Search for the cell housing the specified text and yield its [X, Y] center coordinate. 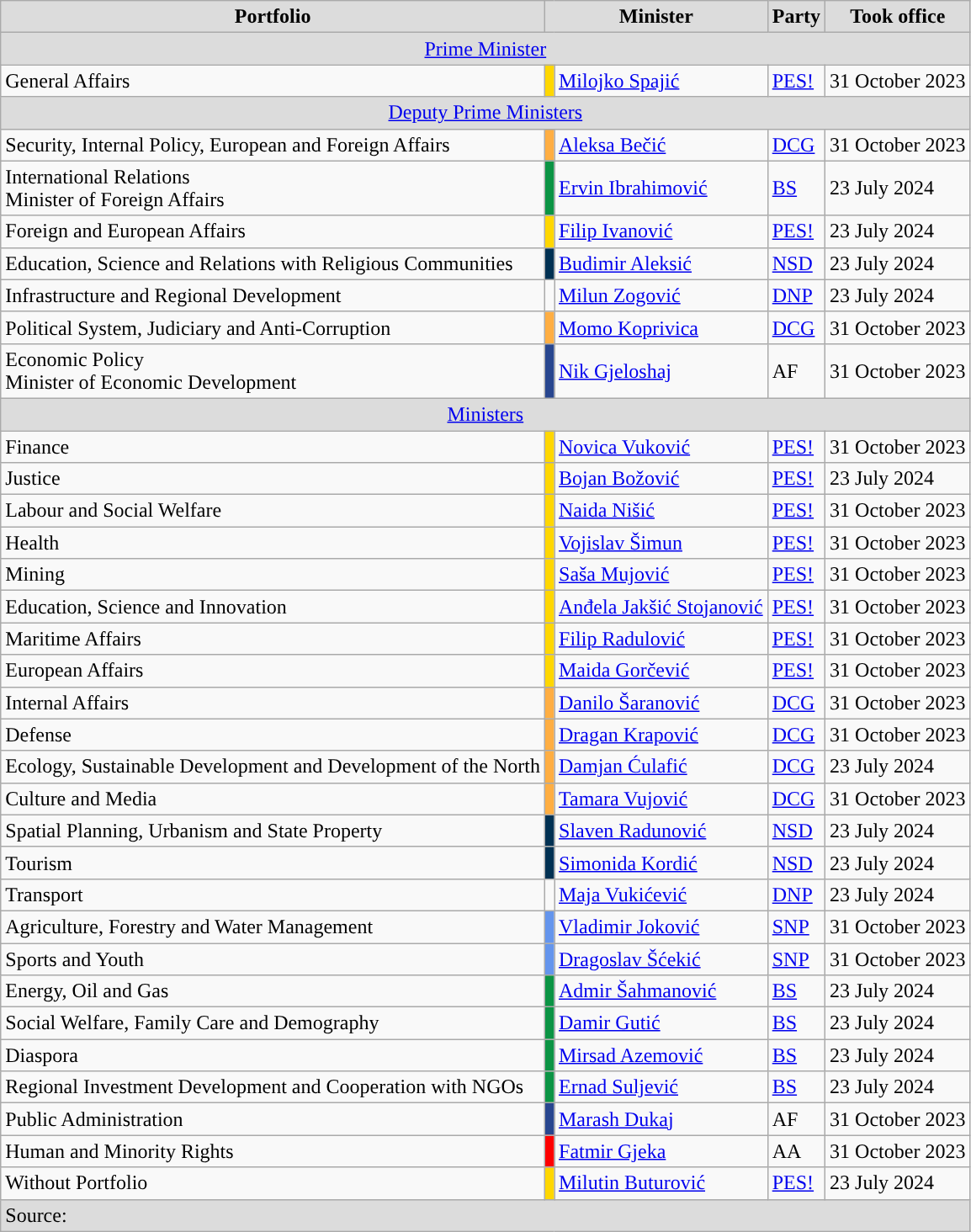
Mining [273, 575]
Bojan Božović [661, 479]
Marash Dukaj [661, 1119]
Vladimir Joković [661, 927]
Milojko Spajić [661, 81]
Dragoslav Šćekić [661, 959]
Party [796, 17]
Ecology, Sustainable Development and Development of the North [273, 767]
Momo Koprivica [661, 327]
Fatmir Gjeka [661, 1151]
Energy, Oil and Gas [273, 991]
Internal Affairs [273, 703]
Labour and Social Welfare [273, 511]
Prime Minister [485, 49]
Without Portfolio [273, 1183]
Slaven Radunović [661, 831]
Education, Science and Relations with Religious Communities [273, 263]
Naida Nišić [661, 511]
Ervin Ibrahimović [661, 189]
Filip Radulović [661, 639]
Infrastructure and Regional Development [273, 295]
Spatial Planning, Urbanism and State Property [273, 831]
Filip Ivanović [661, 231]
Ernad Suljević [661, 1087]
Maritime Affairs [273, 639]
Tamara Vujović [661, 799]
Defense [273, 735]
Portfolio [273, 17]
Simonida Kordić [661, 863]
Vojislav Šimun [661, 543]
Health [273, 543]
Deputy Prime Ministers [485, 113]
Milun Zogović [661, 295]
Political System, Judiciary and Anti-Corruption [273, 327]
Tourism [273, 863]
Public Administration [273, 1119]
Milutin Buturović [661, 1183]
Maida Gorčević [661, 671]
Sports and Youth [273, 959]
Took office [898, 17]
Justice [273, 479]
Ministers [485, 414]
Nik Gjeloshaj [661, 370]
Finance [273, 447]
European Affairs [273, 671]
Novica Vuković [661, 447]
Transport [273, 895]
Maja Vukićević [661, 895]
Culture and Media [273, 799]
Damir Gutić [661, 1023]
Social Welfare, Family Care and Demography [273, 1023]
Damjan Ćulafić [661, 767]
Economic Policy Minister of Economic Development [273, 370]
Saša Mujović [661, 575]
Education, Science and Innovation [273, 607]
Aleksa Bečić [661, 145]
Budimir Aleksić [661, 263]
Agriculture, Forestry and Water Management [273, 927]
Source: [485, 1215]
Dragan Krapović [661, 735]
Anđela Jakšić Stojanović [661, 607]
Mirsad Azemović [661, 1055]
Foreign and European Affairs [273, 231]
International Relations Minister of Foreign Affairs [273, 189]
Diaspora [273, 1055]
Admir Šahmanović [661, 991]
AA [796, 1151]
Security, Internal Policy, European and Foreign Affairs [273, 145]
Danilo Šaranović [661, 703]
Minister [656, 17]
Human and Minority Rights [273, 1151]
Regional Investment Development and Cooperation with NGOs [273, 1087]
General Affairs [273, 81]
